Find where the given text appears and provide that cell's center as (x, y) coordinate. 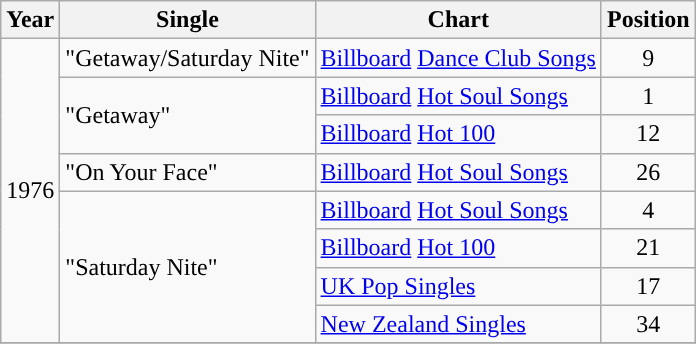
Chart (458, 20)
"On Your Face" (188, 172)
21 (648, 248)
Single (188, 20)
4 (648, 210)
12 (648, 134)
1976 (30, 191)
New Zealand Singles (458, 324)
"Getaway" (188, 115)
34 (648, 324)
26 (648, 172)
"Saturday Nite" (188, 267)
Year (30, 20)
1 (648, 96)
9 (648, 58)
"Getaway/Saturday Nite" (188, 58)
Position (648, 20)
Billboard Dance Club Songs (458, 58)
UK Pop Singles (458, 286)
17 (648, 286)
